Provide the (X, Y) coordinate of the cell's center where the given text is located.  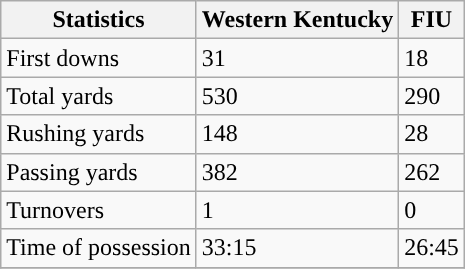
0 (432, 210)
First downs (99, 58)
FIU (432, 20)
18 (432, 58)
Passing yards (99, 172)
Turnovers (99, 210)
1 (297, 210)
Western Kentucky (297, 20)
148 (297, 134)
Time of possession (99, 248)
290 (432, 96)
382 (297, 172)
31 (297, 58)
Statistics (99, 20)
Total yards (99, 96)
28 (432, 134)
262 (432, 172)
530 (297, 96)
Rushing yards (99, 134)
33:15 (297, 248)
26:45 (432, 248)
